Capture the cell that displays the provided text and extract its (X, Y) central coordinate. 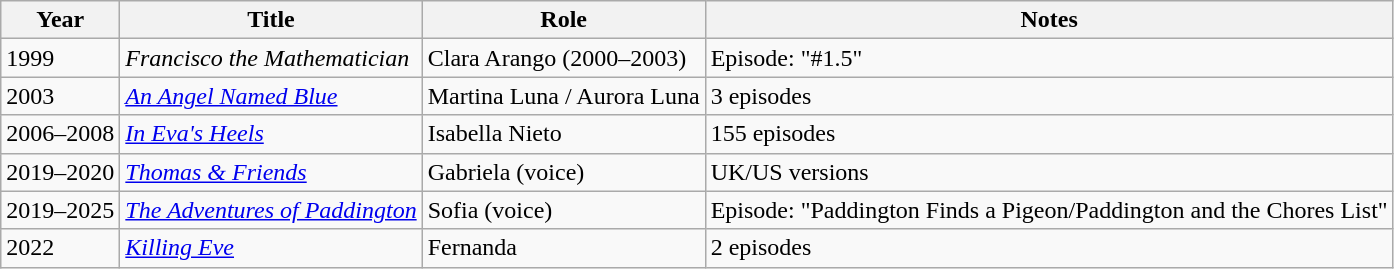
2019–2025 (60, 210)
Isabella Nieto (564, 134)
Killing Eve (271, 248)
An Angel Named Blue (271, 96)
Francisco the Mathematician (271, 58)
Episode: "#1.5" (1049, 58)
In Eva's Heels (271, 134)
Role (564, 20)
Martina Luna / Aurora Luna (564, 96)
UK/US versions (1049, 172)
2 episodes (1049, 248)
Episode: "Paddington Finds a Pigeon/Paddington and the Chores List" (1049, 210)
2022 (60, 248)
155 episodes (1049, 134)
Thomas & Friends (271, 172)
Notes (1049, 20)
2019–2020 (60, 172)
Fernanda (564, 248)
Clara Arango (2000–2003) (564, 58)
Title (271, 20)
Sofia (voice) (564, 210)
Gabriela (voice) (564, 172)
2006–2008 (60, 134)
Year (60, 20)
1999 (60, 58)
The Adventures of Paddington (271, 210)
3 episodes (1049, 96)
2003 (60, 96)
